From the cell containing the given text, extract its center point as (x, y) coordinate. 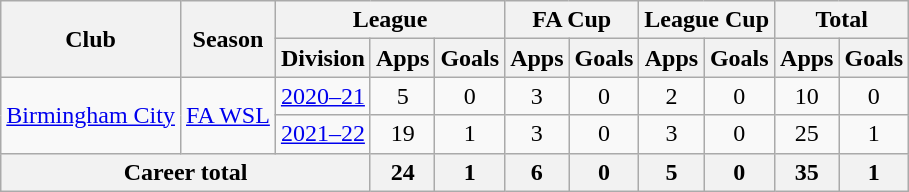
2021–22 (322, 134)
6 (537, 172)
2 (672, 96)
Division (322, 58)
Season (228, 39)
25 (807, 134)
19 (402, 134)
League (390, 20)
2020–21 (322, 96)
Birmingham City (91, 115)
Club (91, 39)
24 (402, 172)
League Cup (707, 20)
Total (842, 20)
FA WSL (228, 115)
10 (807, 96)
FA Cup (572, 20)
35 (807, 172)
Career total (186, 172)
